Determine the (x, y) coordinate at the center of the cell enclosing the given text.  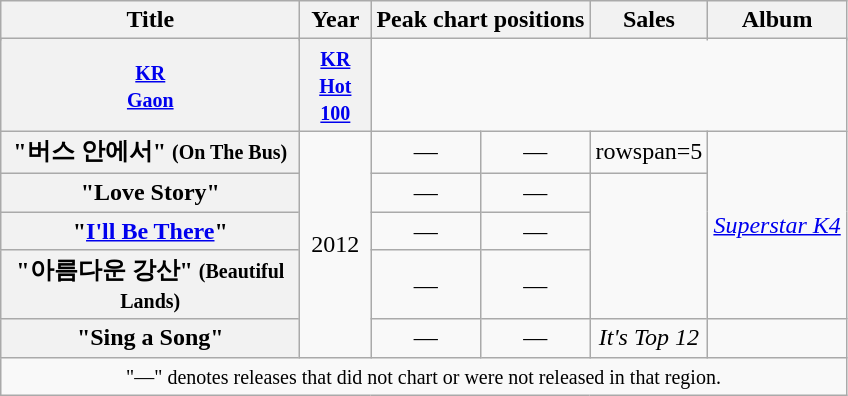
"—" denotes releases that did not chart or were not released in that region. (424, 376)
It's Top 12 (649, 338)
"I'll Be There" (150, 231)
Peak chart positions (480, 20)
Year (336, 20)
"버스 안에서" (On The Bus) (150, 152)
"Sing a Song" (150, 338)
Title (150, 20)
Album (777, 20)
Sales (649, 20)
KRGaon (150, 85)
"아름다운 강산" (Beautiful Lands) (150, 285)
Superstar K4 (777, 225)
2012 (336, 244)
"Love Story" (150, 192)
KRHot 100 (336, 85)
rowspan=5 (649, 152)
